Capture the cell that displays the provided text and extract its [x, y] central coordinate. 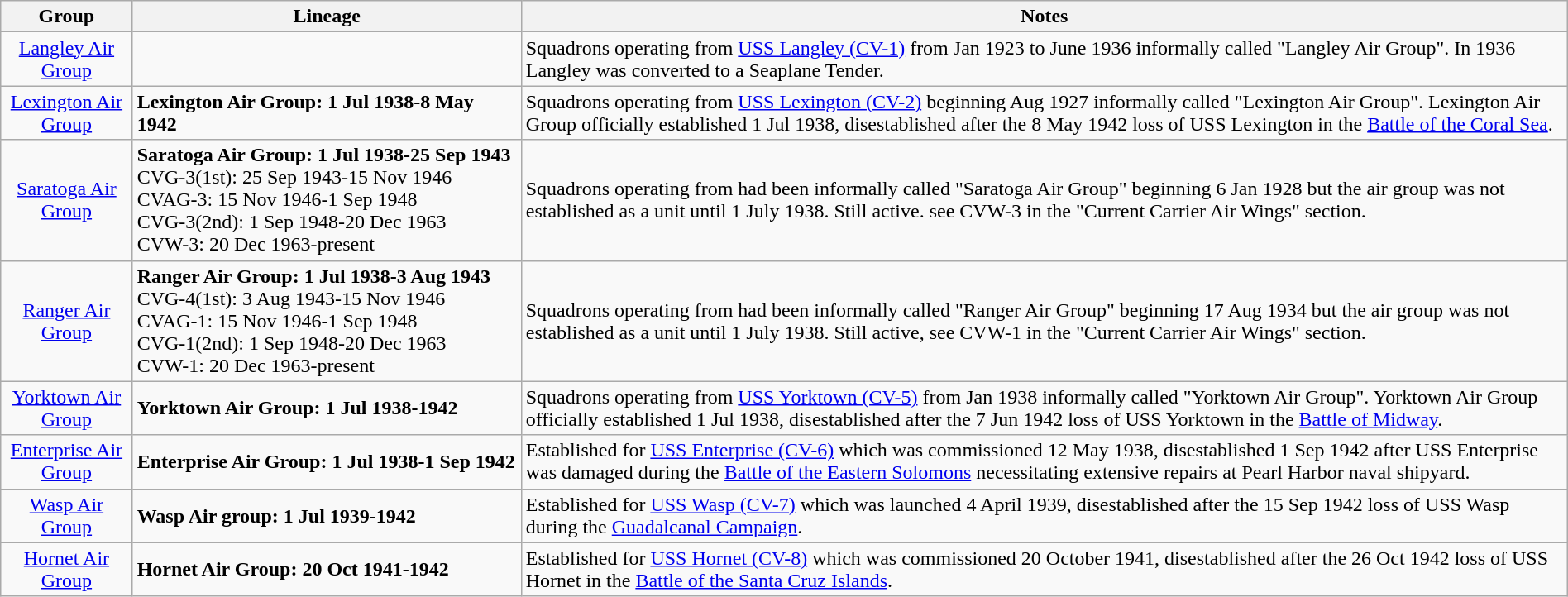
Lexington Air Group: 1 Jul 1938-8 May 1942 [327, 112]
Wasp Air Group [66, 516]
Hornet Air Group: 20 Oct 1941-1942 [327, 569]
Wasp Air group: 1 Jul 1939-1942 [327, 516]
Ranger Air Group [66, 321]
Saratoga Air Group [66, 200]
Yorktown Air Group: 1 Jul 1938-1942 [327, 408]
Enterprise Air Group [66, 461]
Group [66, 17]
Enterprise Air Group: 1 Jul 1938-1 Sep 1942 [327, 461]
Langley Air Group [66, 60]
Lineage [327, 17]
Hornet Air Group [66, 569]
Lexington Air Group [66, 112]
Yorktown Air Group [66, 408]
Notes [1044, 17]
